Pinpoint the cell where the given text exists, returning its [X, Y] midpoint coordinate. 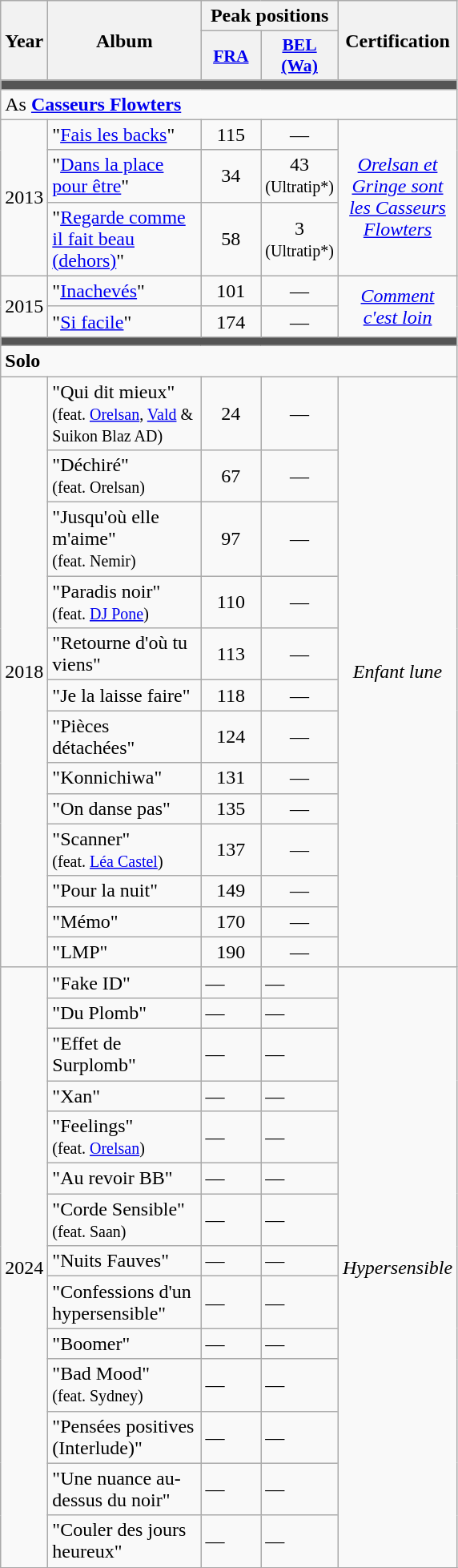
2024 [24, 1268]
"Boomer" [125, 1344]
"Pour la nuit" [125, 891]
Enfant lune [397, 672]
149 [231, 891]
113 [231, 654]
"Konnichiwa" [125, 778]
"Une nuance au-dessus du noir" [125, 1489]
"Si facile" [125, 321]
Year [24, 40]
"Confessions d'un hypersensible" [125, 1303]
137 [231, 849]
BEL (Wa) [299, 56]
101 [231, 291]
Solo [229, 361]
"Déchiré" (feat. Orelsan) [125, 476]
190 [231, 952]
Peak positions [269, 16]
3(Ultratip*) [299, 239]
"Feelings" (feat. Orelsan) [125, 1138]
131 [231, 778]
58 [231, 239]
135 [231, 808]
43(Ultratip*) [299, 176]
"Retourne d'où tu viens" [125, 654]
"Scanner" (feat. Léa Castel) [125, 849]
"Couler des jours heureux" [125, 1542]
"Je la laisse faire" [125, 695]
2018 [24, 672]
Comment c'est loin [397, 306]
"Effet de Surplomb" [125, 1054]
124 [231, 737]
110 [231, 603]
"Nuits Fauves" [125, 1261]
"Pièces détachées" [125, 737]
"Du Plomb" [125, 1013]
"Fais les backs" [125, 135]
"Inachevés" [125, 291]
Certification [397, 40]
Album [125, 40]
"Pensées positives (Interlude)" [125, 1437]
"LMP" [125, 952]
97 [231, 539]
FRA [231, 56]
170 [231, 921]
174 [231, 321]
2015 [24, 306]
"Bad Mood"(feat. Sydney) [125, 1385]
"Au revoir BB" [125, 1179]
"Xan" [125, 1095]
2013 [24, 197]
"Fake ID" [125, 982]
"Qui dit mieux" (feat. Orelsan, Vald & Suikon Blaz AD) [125, 413]
34 [231, 176]
"Mémo" [125, 921]
"Jusqu'où elle m'aime" (feat. Nemir) [125, 539]
67 [231, 476]
118 [231, 695]
"Regarde comme il fait beau (dehors)" [125, 239]
As Casseurs Flowters [229, 104]
"Paradis noir" (feat. DJ Pone) [125, 603]
Hypersensible [397, 1268]
Orelsan et Gringe sont les Casseurs Flowters [397, 197]
"On danse pas" [125, 808]
115 [231, 135]
24 [231, 413]
"Dans la place pour être" [125, 176]
"Corde Sensible"(feat. Saan) [125, 1219]
